Pinpoint the cell where the given text exists, returning its (X, Y) midpoint coordinate. 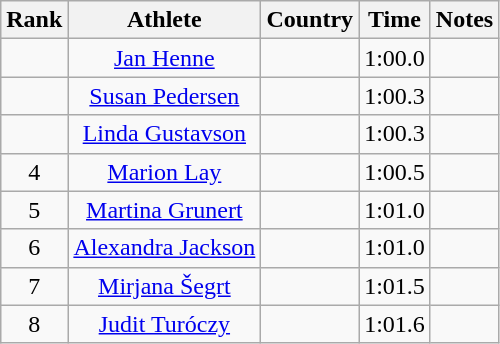
1:00.0 (395, 58)
Athlete (164, 20)
Martina Grunert (164, 210)
Judit Turóczy (164, 324)
1:01.5 (395, 286)
Notes (464, 20)
5 (34, 210)
6 (34, 248)
Marion Lay (164, 172)
Country (310, 20)
Mirjana Šegrt (164, 286)
4 (34, 172)
8 (34, 324)
Time (395, 20)
7 (34, 286)
Jan Henne (164, 58)
Rank (34, 20)
Susan Pedersen (164, 96)
Alexandra Jackson (164, 248)
1:01.6 (395, 324)
Linda Gustavson (164, 134)
1:00.5 (395, 172)
